For the text-containing cell, return its midpoint in (x, y) coordinate format. 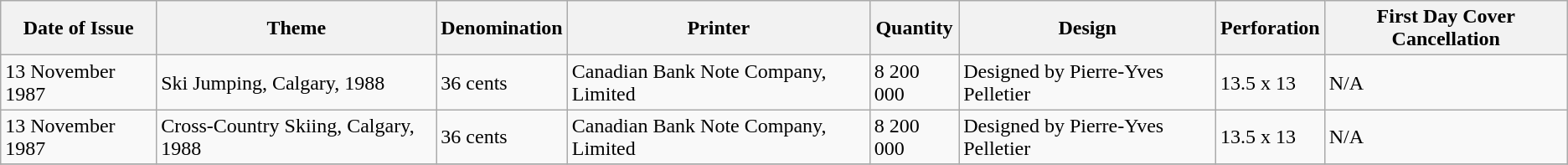
Perforation (1271, 28)
Quantity (915, 28)
Design (1087, 28)
Ski Jumping, Calgary, 1988 (297, 82)
Theme (297, 28)
First Day Cover Cancellation (1446, 28)
Denomination (502, 28)
Printer (719, 28)
Date of Issue (79, 28)
Cross-Country Skiing, Calgary, 1988 (297, 137)
